Detect which cell encompasses the target text, then output its (X, Y) center coordinate. 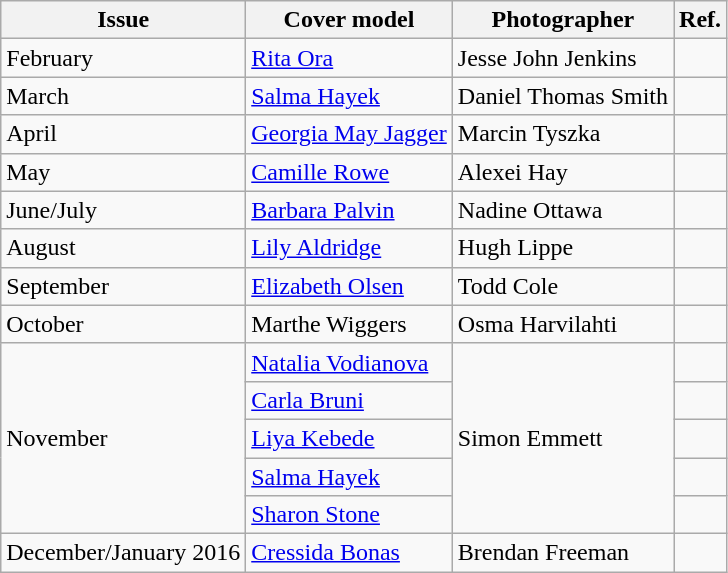
Cressida Bonas (350, 553)
November (124, 438)
Daniel Thomas Smith (562, 96)
Jesse John Jenkins (562, 58)
Rita Ora (350, 58)
Osma Harvilahti (562, 324)
Carla Bruni (350, 400)
Marthe Wiggers (350, 324)
December/January 2016 (124, 553)
October (124, 324)
Nadine Ottawa (562, 210)
Hugh Lippe (562, 248)
Marcin Tyszka (562, 134)
Photographer (562, 20)
April (124, 134)
Sharon Stone (350, 515)
June/July (124, 210)
March (124, 96)
Georgia May Jagger (350, 134)
Lily Aldridge (350, 248)
Todd Cole (562, 286)
Issue (124, 20)
Cover model (350, 20)
Natalia Vodianova (350, 362)
Alexei Hay (562, 172)
Camille Rowe (350, 172)
February (124, 58)
Liya Kebede (350, 438)
May (124, 172)
August (124, 248)
Elizabeth Olsen (350, 286)
Barbara Palvin (350, 210)
Brendan Freeman (562, 553)
Simon Emmett (562, 438)
Ref. (700, 20)
September (124, 286)
